Search for the cell housing the specified text and yield its [X, Y] center coordinate. 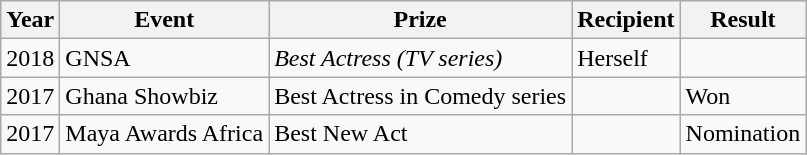
Best New Act [420, 134]
Prize [420, 20]
Event [164, 20]
Best Actress in Comedy series [420, 96]
Herself [626, 58]
Maya Awards Africa [164, 134]
Ghana Showbiz [164, 96]
Best Actress (TV series) [420, 58]
Won [743, 96]
2018 [30, 58]
Recipient [626, 20]
Nomination [743, 134]
Year [30, 20]
GNSA [164, 58]
Result [743, 20]
